Scan for the cell matching the given text and deliver its [X, Y] coordinate at center. 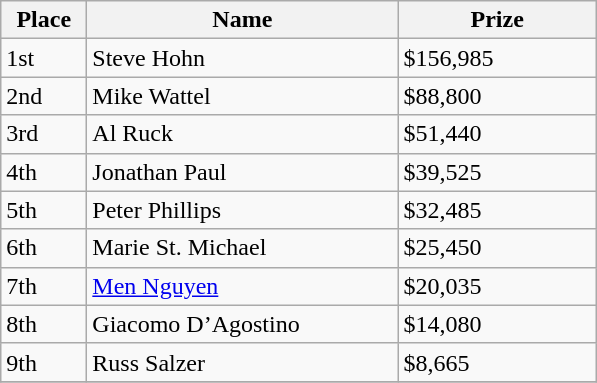
$25,450 [498, 248]
3rd [44, 134]
Jonathan Paul [242, 172]
Marie St. Michael [242, 248]
$8,665 [498, 362]
5th [44, 210]
Place [44, 20]
Mike Wattel [242, 96]
$39,525 [498, 172]
Steve Hohn [242, 58]
2nd [44, 96]
$14,080 [498, 324]
$51,440 [498, 134]
Al Ruck [242, 134]
Peter Phillips [242, 210]
$88,800 [498, 96]
9th [44, 362]
4th [44, 172]
Giacomo D’Agostino [242, 324]
Prize [498, 20]
1st [44, 58]
Name [242, 20]
$156,985 [498, 58]
$20,035 [498, 286]
$32,485 [498, 210]
8th [44, 324]
6th [44, 248]
Men Nguyen [242, 286]
Russ Salzer [242, 362]
7th [44, 286]
